Capture the cell that displays the provided text and extract its [X, Y] central coordinate. 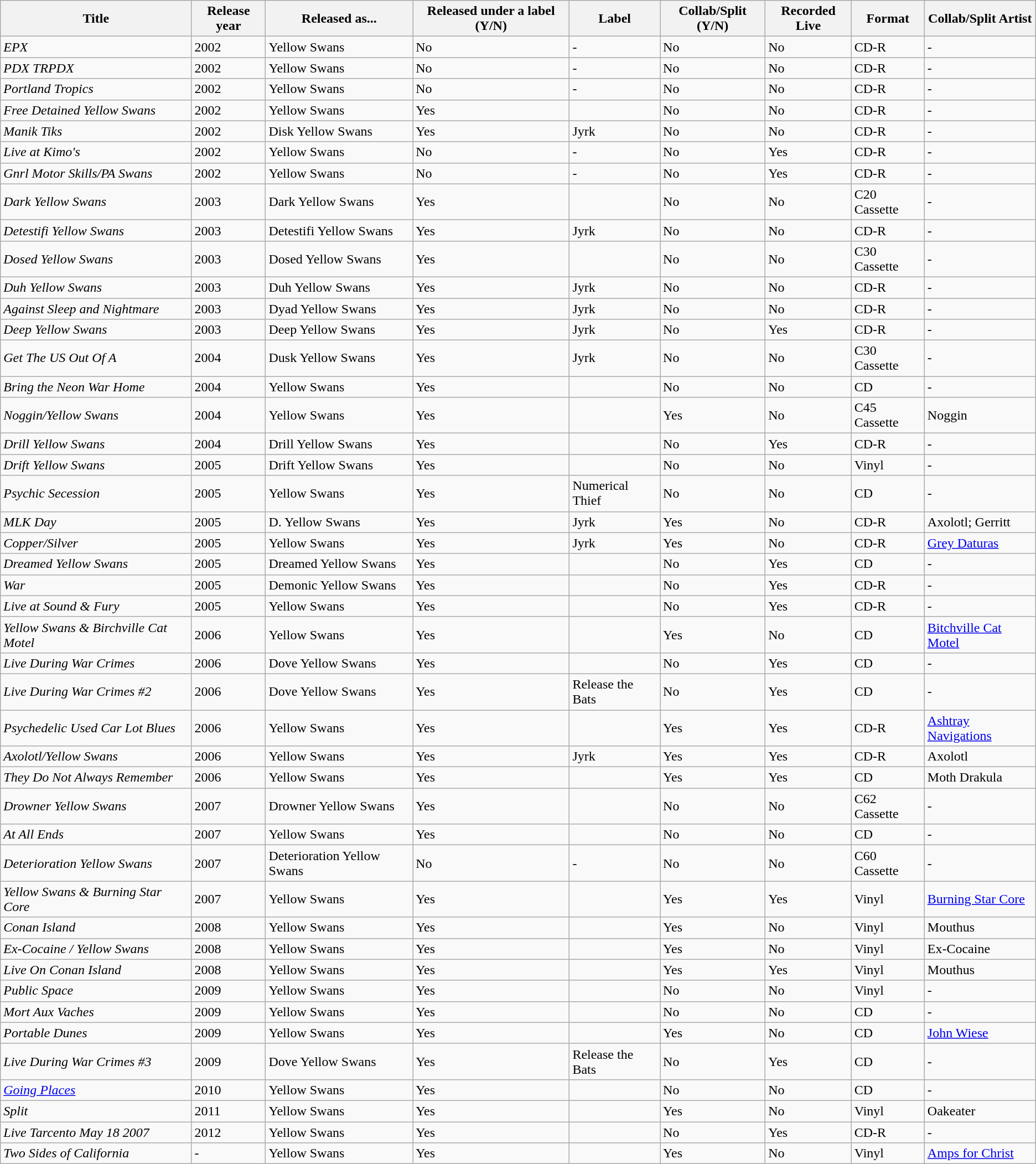
Ex-Cocaine [980, 949]
Axolotl/Yellow Swans [96, 757]
Yellow Swans & Burning Star Core [96, 899]
Grey Daturas [980, 543]
Mort Aux Vaches [96, 1012]
Live During War Crimes #2 [96, 692]
Public Space [96, 991]
Ex-Cocaine / Yellow Swans [96, 949]
Collab/Split Artist [980, 19]
Bitchville Cat Motel [980, 634]
Manik Tiks [96, 131]
Title [96, 19]
Axolotl [980, 757]
Disk Yellow Swans [339, 131]
C60 Cassette [888, 863]
Ashtray Navigations [980, 727]
Free Detained Yellow Swans [96, 110]
They Do Not Always Remember [96, 778]
Psychedelic Used Car Lot Blues [96, 727]
Live at Sound & Fury [96, 606]
War [96, 585]
Released under a label (Y/N) [491, 19]
Yellow Swans & Birchville Cat Motel [96, 634]
Gnrl Motor Skills/PA Swans [96, 173]
Collab/Split (Y/N) [713, 19]
EPX [96, 47]
C45 Cassette [888, 415]
Live On Conan Island [96, 970]
Live During War Crimes #3 [96, 1062]
Going Places [96, 1090]
2011 [229, 1111]
D. Yellow Swans [339, 522]
Copper/Silver [96, 543]
Recorded Live [808, 19]
Conan Island [96, 928]
Live Tarcento May 18 2007 [96, 1132]
Demonic Yellow Swans [339, 585]
Oakeater [980, 1111]
At All Ends [96, 835]
2012 [229, 1132]
Get The US Out Of A [96, 359]
2010 [229, 1090]
Portland Tropics [96, 89]
Released as... [339, 19]
Release year [229, 19]
Split [96, 1111]
Numerical Thief [615, 494]
Portable Dunes [96, 1033]
Axolotl; Gerritt [980, 522]
Dusk Yellow Swans [339, 359]
C20 Cassette [888, 201]
Against Sleep and Nightmare [96, 308]
C62 Cassette [888, 806]
Live During War Crimes [96, 663]
Format [888, 19]
MLK Day [96, 522]
Dyad Yellow Swans [339, 308]
Bring the Neon War Home [96, 387]
Amps for Christ [980, 1153]
Label [615, 19]
Noggin/Yellow Swans [96, 415]
Moth Drakula [980, 778]
PDX TRPDX [96, 68]
Live at Kimo's [96, 152]
Burning Star Core [980, 899]
Psychic Secession [96, 494]
John Wiese [980, 1033]
Noggin [980, 415]
Two Sides of California [96, 1153]
